Pinpoint the cell where the given text exists, returning its [x, y] midpoint coordinate. 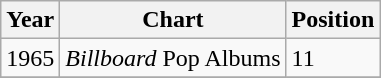
1965 [30, 58]
11 [333, 58]
Year [30, 20]
Billboard Pop Albums [173, 58]
Chart [173, 20]
Position [333, 20]
